Locate the cell with the specified text and output its [X, Y] center coordinate. 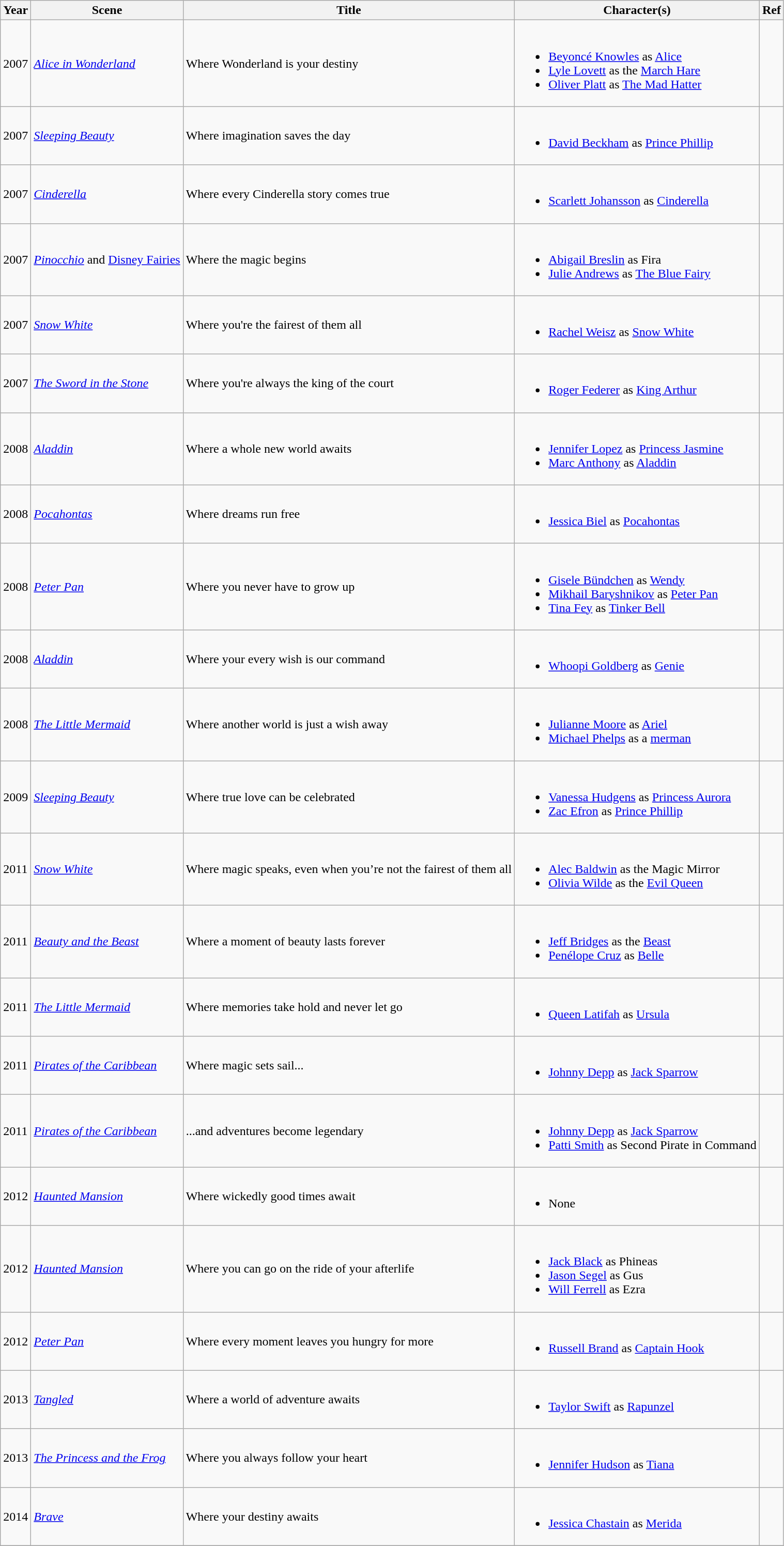
Where a whole new world awaits [348, 449]
Rachel Weisz as Snow White [637, 325]
The Sword in the Stone [107, 384]
Beauty and the Beast [107, 942]
Character(s) [637, 10]
Pocahontas [107, 514]
Title [348, 10]
Gisele Bündchen as WendyMikhail Baryshnikov as Peter PanTina Fey as Tinker Bell [637, 586]
David Beckham as Prince Phillip [637, 135]
Jennifer Hudson as Tiana [637, 1458]
Brave [107, 1517]
Julianne Moore as ArielMichael Phelps as a merman [637, 724]
Where you never have to grow up [348, 586]
Russell Brand as Captain Hook [637, 1341]
2014 [16, 1517]
Scarlett Johansson as Cinderella [637, 194]
Where every moment leaves you hungry for more [348, 1341]
Johnny Depp as Jack SparrowPatti Smith as Second Pirate in Command [637, 1131]
Where you're always the king of the court [348, 384]
Abigail Breslin as FiraJulie Andrews as The Blue Fairy [637, 259]
Jessica Biel as Pocahontas [637, 514]
Where a moment of beauty lasts forever [348, 942]
Where wickedly good times await [348, 1196]
Alice in Wonderland [107, 63]
Where a world of adventure awaits [348, 1400]
Where another world is just a wish away [348, 724]
Where you always follow your heart [348, 1458]
Alec Baldwin as the Magic MirrorOlivia Wilde as the Evil Queen [637, 869]
Where imagination saves the day [348, 135]
Where the magic begins [348, 259]
Pinocchio and Disney Fairies [107, 259]
Tangled [107, 1400]
Where true love can be celebrated [348, 797]
Roger Federer as King Arthur [637, 384]
Where your destiny awaits [348, 1517]
Taylor Swift as Rapunzel [637, 1400]
Where Wonderland is your destiny [348, 63]
Where every Cinderella story comes true [348, 194]
Where magic sets sail... [348, 1066]
Whoopi Goldberg as Genie [637, 659]
Where dreams run free [348, 514]
The Princess and the Frog [107, 1458]
Cinderella [107, 194]
Scene [107, 10]
Jeff Bridges as the BeastPenélope Cruz as Belle [637, 942]
None [637, 1196]
Beyoncé Knowles as AliceLyle Lovett as the March HareOliver Platt as The Mad Hatter [637, 63]
Jennifer Lopez as Princess JasmineMarc Anthony as Aladdin [637, 449]
Where you're the fairest of them all [348, 325]
Jessica Chastain as Merida [637, 1517]
...and adventures become legendary [348, 1131]
Queen Latifah as Ursula [637, 1007]
Where your every wish is our command [348, 659]
Ref [771, 10]
Jack Black as PhineasJason Segel as GusWill Ferrell as Ezra [637, 1268]
Where magic speaks, even when you’re not the fairest of them all [348, 869]
Where you can go on the ride of your afterlife [348, 1268]
Vanessa Hudgens as Princess AuroraZac Efron as Prince Phillip [637, 797]
Year [16, 10]
Johnny Depp as Jack Sparrow [637, 1066]
2009 [16, 797]
Where memories take hold and never let go [348, 1007]
